Pinpoint the cell where the given text exists, returning its (X, Y) midpoint coordinate. 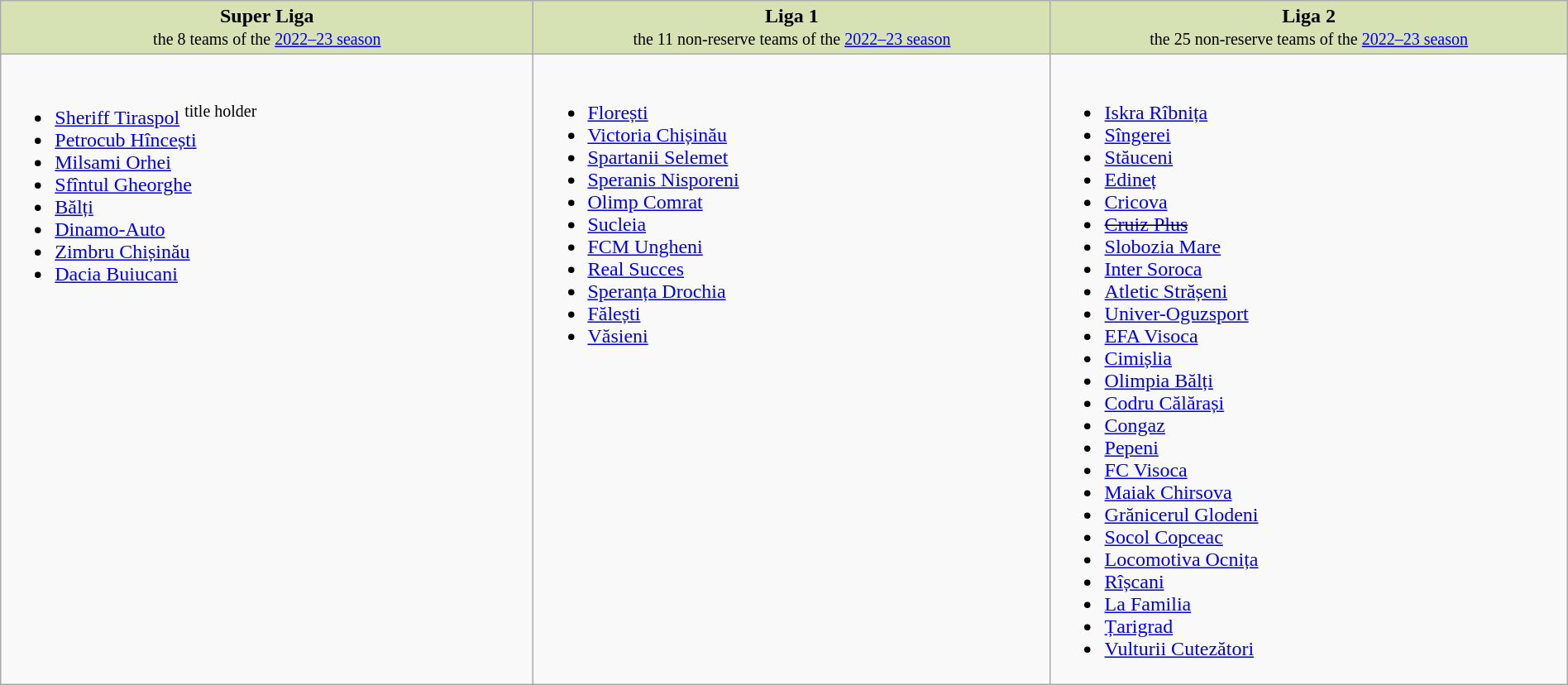
Super Ligathe 8 teams of the 2022–23 season (267, 28)
FloreștiVictoria ChișinăuSpartanii SelemetSperanis NisporeniOlimp ComratSucleiaFCM UngheniReal SuccesSperanța DrochiaFăleștiVăsieni (792, 369)
Liga 2the 25 non-reserve teams of the 2022–23 season (1308, 28)
Sheriff Tiraspol title holderPetrocub HînceștiMilsami OrheiSfîntul GheorgheBălțiDinamo-AutoZimbru ChișinăuDacia Buiucani (267, 369)
Liga 1the 11 non-reserve teams of the 2022–23 season (792, 28)
